Search for the cell housing the specified text and yield its [X, Y] center coordinate. 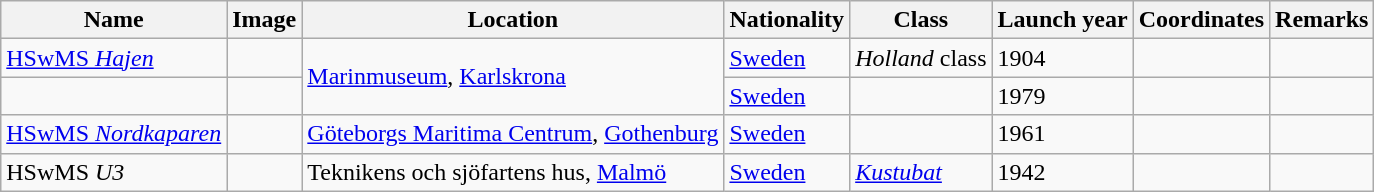
HSwMS U3 [114, 172]
Launch year [1062, 20]
Location [513, 20]
Kustubat [921, 172]
Nationality [787, 20]
1979 [1062, 96]
HSwMS Nordkaparen [114, 134]
Name [114, 20]
Teknikens och sjöfartens hus, Malmö [513, 172]
Marinmuseum, Karlskrona [513, 77]
1961 [1062, 134]
Image [264, 20]
Holland class [921, 58]
Göteborgs Maritima Centrum, Gothenburg [513, 134]
Remarks [1322, 20]
1942 [1062, 172]
Class [921, 20]
1904 [1062, 58]
Coordinates [1201, 20]
HSwMS Hajen [114, 58]
